Return (X, Y) of the center of cell containing provided text 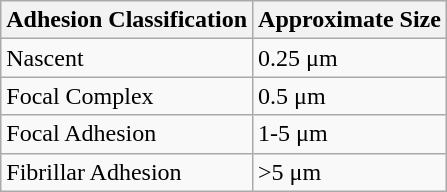
1-5 μm (350, 134)
0.5 μm (350, 96)
0.25 μm (350, 58)
Fibrillar Adhesion (127, 172)
Nascent (127, 58)
Focal Adhesion (127, 134)
>5 μm (350, 172)
Approximate Size (350, 20)
Adhesion Classification (127, 20)
Focal Complex (127, 96)
